Locate the cell with the specified text and output its [X, Y] center coordinate. 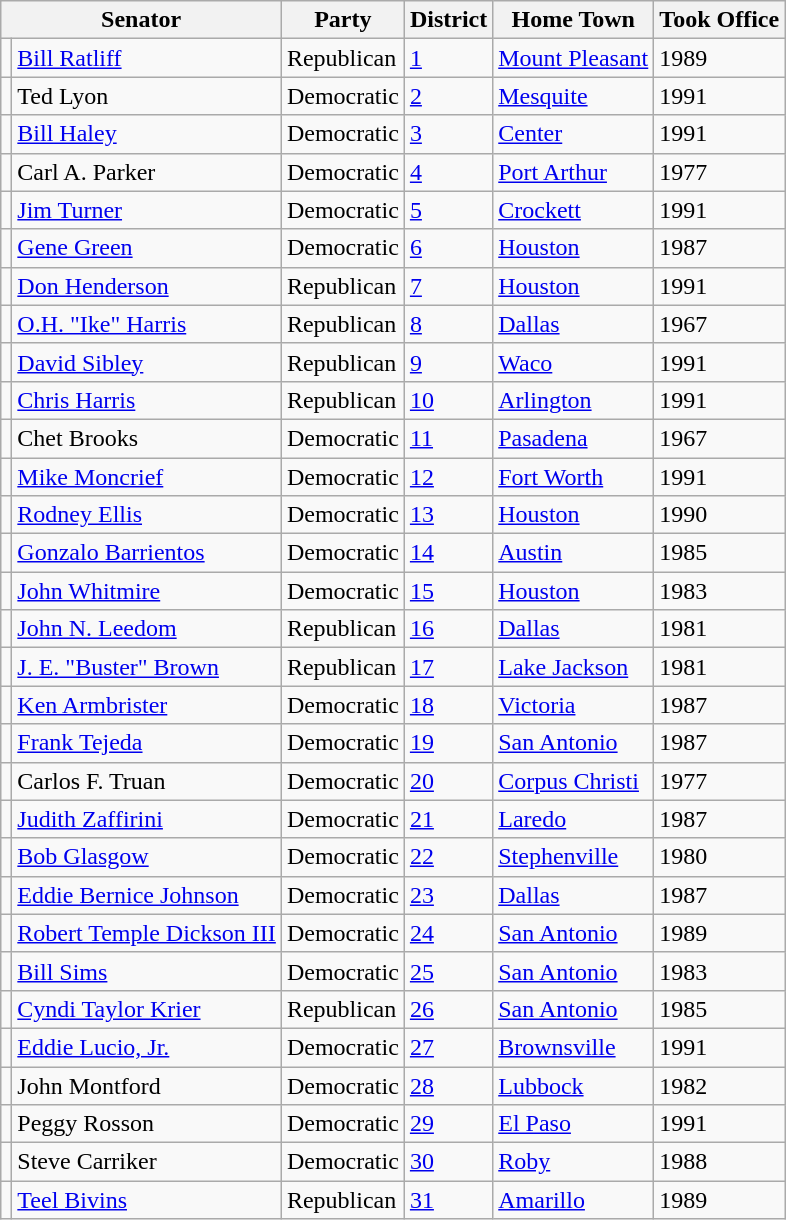
O.H. "Ike" Harris [147, 324]
Arlington [574, 400]
Ted Lyon [147, 96]
Home Town [574, 20]
Amarillo [574, 1200]
8 [448, 324]
Took Office [720, 20]
22 [448, 857]
28 [448, 1085]
Lake Jackson [574, 667]
29 [448, 1124]
Mike Moncrief [147, 477]
Center [574, 134]
7 [448, 286]
30 [448, 1162]
Port Arthur [574, 172]
Stephenville [574, 857]
6 [448, 248]
4 [448, 172]
5 [448, 210]
27 [448, 1047]
Bill Ratliff [147, 58]
Victoria [574, 705]
Gene Green [147, 248]
11 [448, 438]
Laredo [574, 819]
Waco [574, 362]
Ken Armbrister [147, 705]
Eddie Lucio, Jr. [147, 1047]
17 [448, 667]
Teel Bivins [147, 1200]
Chet Brooks [147, 438]
Party [342, 20]
16 [448, 629]
David Sibley [147, 362]
18 [448, 705]
Senator [142, 20]
John Montford [147, 1085]
District [448, 20]
12 [448, 477]
Cyndi Taylor Krier [147, 1009]
1 [448, 58]
Bill Haley [147, 134]
3 [448, 134]
Don Henderson [147, 286]
13 [448, 515]
15 [448, 591]
Judith Zaffirini [147, 819]
20 [448, 781]
Crockett [574, 210]
Mount Pleasant [574, 58]
14 [448, 553]
Peggy Rosson [147, 1124]
Pasadena [574, 438]
Gonzalo Barrientos [147, 553]
Lubbock [574, 1085]
Chris Harris [147, 400]
26 [448, 1009]
El Paso [574, 1124]
10 [448, 400]
J. E. "Buster" Brown [147, 667]
1980 [720, 857]
31 [448, 1200]
1988 [720, 1162]
Eddie Bernice Johnson [147, 895]
1990 [720, 515]
Carlos F. Truan [147, 781]
Frank Tejeda [147, 743]
1982 [720, 1085]
Roby [574, 1162]
Carl A. Parker [147, 172]
Bob Glasgow [147, 857]
9 [448, 362]
Fort Worth [574, 477]
Corpus Christi [574, 781]
Austin [574, 553]
Brownsville [574, 1047]
John N. Leedom [147, 629]
Steve Carriker [147, 1162]
Rodney Ellis [147, 515]
19 [448, 743]
23 [448, 895]
John Whitmire [147, 591]
Bill Sims [147, 971]
24 [448, 933]
2 [448, 96]
25 [448, 971]
Jim Turner [147, 210]
Mesquite [574, 96]
21 [448, 819]
Robert Temple Dickson III [147, 933]
